Detect which cell encompasses the target text, then output its [x, y] center coordinate. 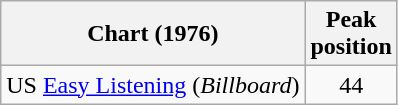
44 [351, 85]
Peakposition [351, 34]
Chart (1976) [153, 34]
US Easy Listening (Billboard) [153, 85]
